Detect which cell encompasses the target text, then output its (X, Y) center coordinate. 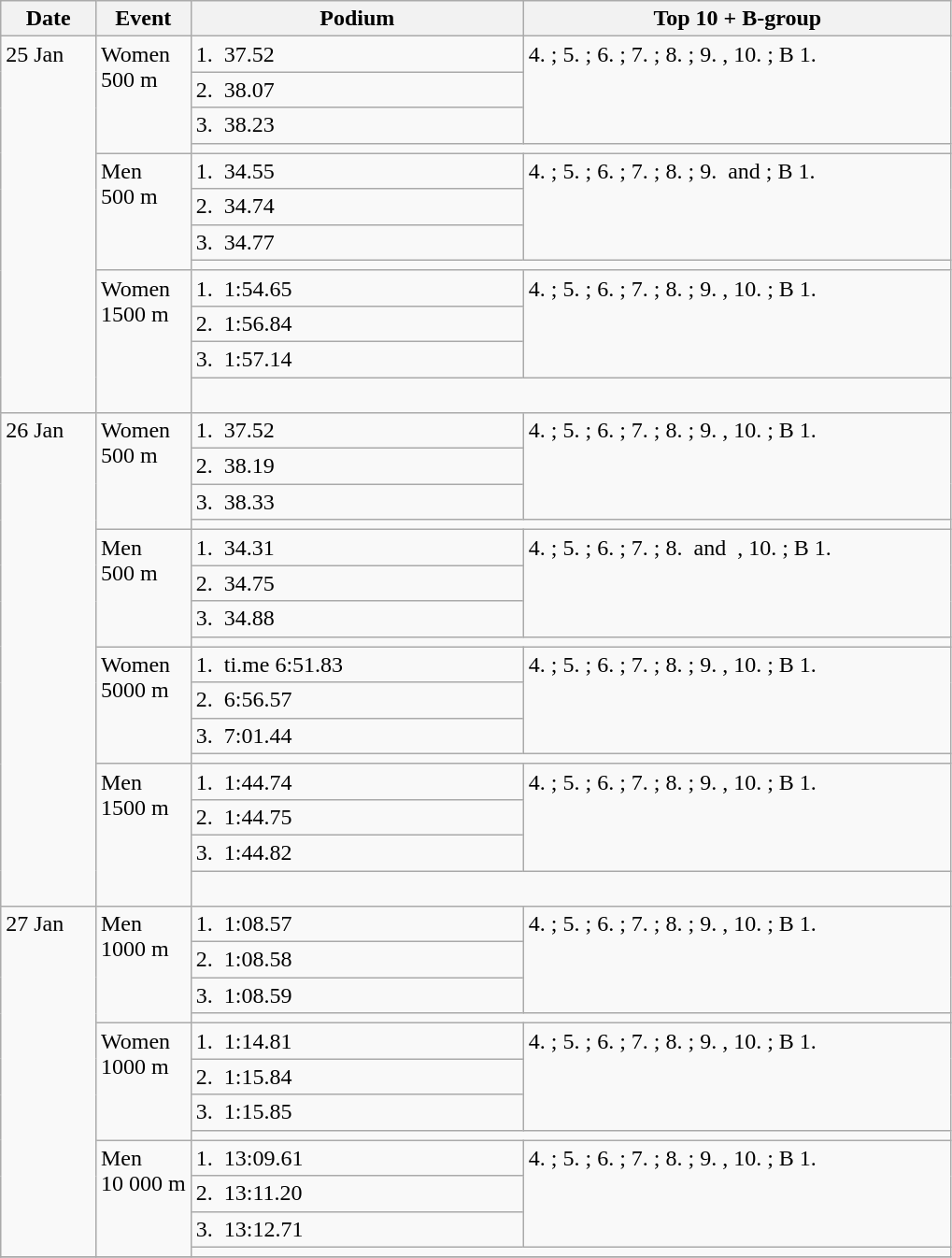
2. 38.07 (357, 90)
3. 1:08.59 (357, 995)
27 Jan (49, 1082)
Women1000 m (143, 1082)
3. 1:57.14 (357, 359)
2. 1:44.75 (357, 817)
2. 1:08.58 (357, 960)
1. 1:54.65 (357, 288)
1. 34.31 (357, 548)
Event (143, 19)
3. 7:01.44 (357, 736)
1. 1:08.57 (357, 924)
3. 34.77 (357, 242)
Date (49, 19)
1. 13:09.61 (357, 1158)
3. 38.23 (357, 125)
3. 1:44.82 (357, 852)
1. 34.55 (357, 171)
3. 38.33 (357, 502)
Top 10 + B-group (737, 19)
Men1500 m (143, 835)
Women5000 m (143, 705)
26 Jan (49, 660)
2. 13:11.20 (357, 1194)
4. ; 5. ; 6. ; 7. ; 8. and , 10. ; B 1. (737, 583)
2. 38.19 (357, 466)
2. 34.74 (357, 207)
4. ; 5. ; 6. ; 7. ; 8. ; 9. and ; B 1. (737, 207)
2. 1:15.84 (357, 1077)
Men10 000 m (143, 1198)
2. 34.75 (357, 583)
Women1500 m (143, 341)
1. 1:14.81 (357, 1041)
3. 13:12.71 (357, 1229)
25 Jan (49, 224)
Podium (357, 19)
1. ti.me 6:51.83 (357, 665)
1. 1:44.74 (357, 781)
2. 1:56.84 (357, 323)
3. 34.88 (357, 619)
3. 1:15.85 (357, 1112)
2. 6:56.57 (357, 700)
Men1000 m (143, 965)
